Return (X, Y) of the center of cell containing provided text 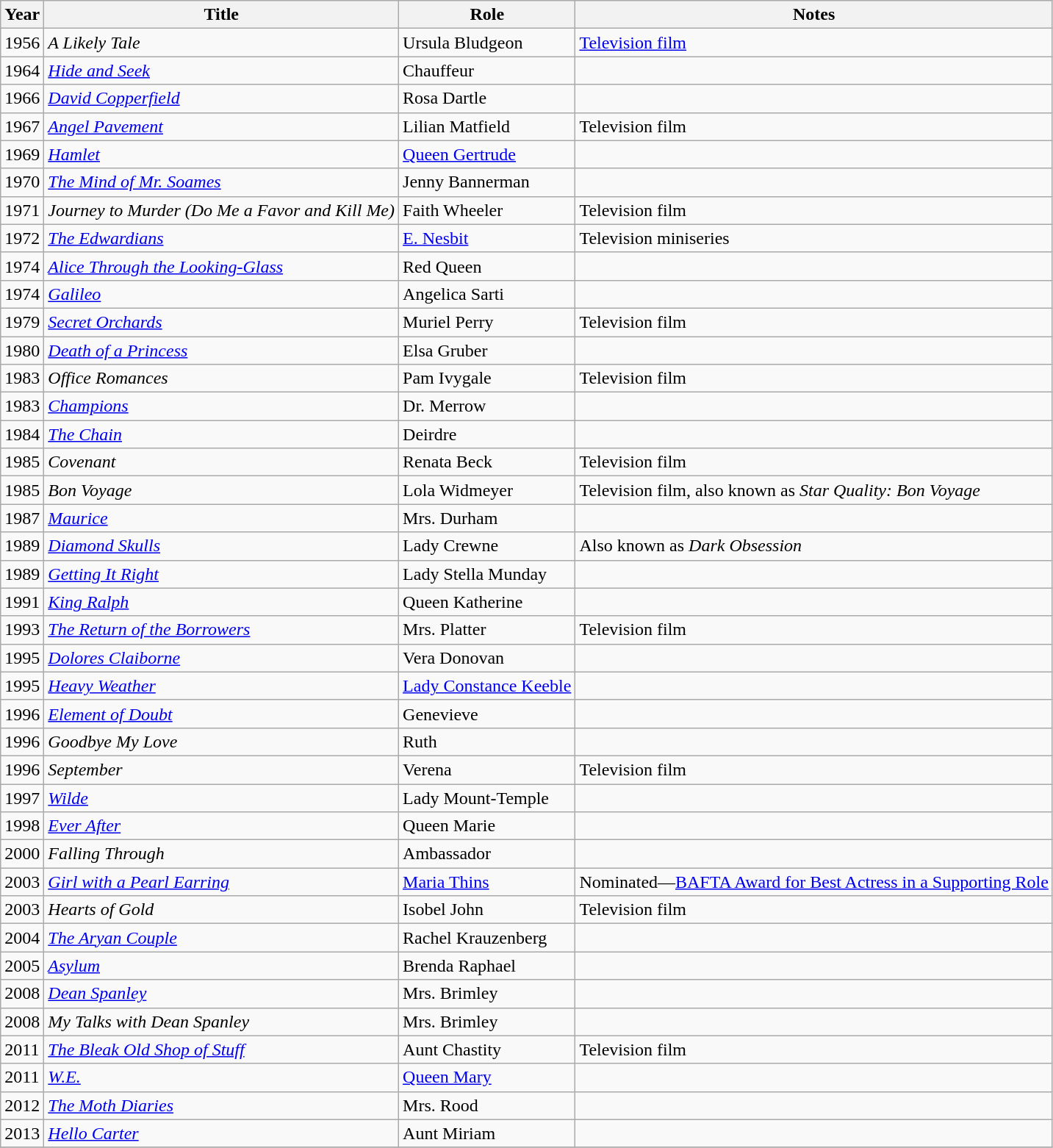
Rosa Dartle (487, 98)
Asylum (222, 966)
Ursula Bludgeon (487, 43)
1956 (22, 43)
Television miniseries (814, 238)
Wilde (222, 797)
Galileo (222, 294)
Element of Doubt (222, 714)
E. Nesbit (487, 238)
Faith Wheeler (487, 210)
Role (487, 15)
2013 (22, 1133)
Notes (814, 15)
Pam Ivygale (487, 379)
1964 (22, 71)
Genevieve (487, 714)
1969 (22, 154)
Deirdre (487, 434)
The Bleak Old Shop of Stuff (222, 1050)
Year (22, 15)
Brenda Raphael (487, 966)
1971 (22, 210)
The Chain (222, 434)
Aunt Chastity (487, 1050)
David Copperfield (222, 98)
Ever After (222, 826)
Elsa Gruber (487, 351)
1991 (22, 602)
1984 (22, 434)
1997 (22, 797)
2004 (22, 938)
September (222, 769)
Covenant (222, 462)
Dolores Claiborne (222, 658)
Alice Through the Looking-Glass (222, 266)
Queen Gertrude (487, 154)
Chauffeur (487, 71)
Jenny Bannerman (487, 182)
The Aryan Couple (222, 938)
1979 (22, 322)
Lady Stella Munday (487, 574)
Maurice (222, 518)
Angelica Sarti (487, 294)
Title (222, 15)
Television film, also known as Star Quality: Bon Voyage (814, 490)
Lady Crewne (487, 546)
Queen Mary (487, 1077)
Lady Mount-Temple (487, 797)
Falling Through (222, 854)
Heavy Weather (222, 686)
Getting It Right (222, 574)
2000 (22, 854)
Maria Thins (487, 882)
Red Queen (487, 266)
Mrs. Rood (487, 1105)
Queen Katherine (487, 602)
Aunt Miriam (487, 1133)
Hide and Seek (222, 71)
Office Romances (222, 379)
King Ralph (222, 602)
Rachel Krauzenberg (487, 938)
My Talks with Dean Spanley (222, 1022)
1970 (22, 182)
1993 (22, 630)
Lady Constance Keeble (487, 686)
Queen Marie (487, 826)
Diamond Skulls (222, 546)
Hello Carter (222, 1133)
A Likely Tale (222, 43)
Lilian Matfield (487, 126)
Isobel John (487, 910)
The Edwardians (222, 238)
2012 (22, 1105)
1998 (22, 826)
1980 (22, 351)
Girl with a Pearl Earring (222, 882)
Renata Beck (487, 462)
Nominated—BAFTA Award for Best Actress in a Supporting Role (814, 882)
Ruth (487, 742)
Hamlet (222, 154)
The Moth Diaries (222, 1105)
2005 (22, 966)
Dr. Merrow (487, 406)
Journey to Murder (Do Me a Favor and Kill Me) (222, 210)
Death of a Princess (222, 351)
Verena (487, 769)
Secret Orchards (222, 322)
Dean Spanley (222, 994)
Champions (222, 406)
Angel Pavement (222, 126)
Goodbye My Love (222, 742)
Lola Widmeyer (487, 490)
1966 (22, 98)
Muriel Perry (487, 322)
The Return of the Borrowers (222, 630)
Vera Donovan (487, 658)
W.E. (222, 1077)
Ambassador (487, 854)
1987 (22, 518)
Also known as Dark Obsession (814, 546)
Mrs. Platter (487, 630)
1967 (22, 126)
1972 (22, 238)
Mrs. Durham (487, 518)
Hearts of Gold (222, 910)
The Mind of Mr. Soames (222, 182)
Bon Voyage (222, 490)
